For the text-containing cell, return its midpoint in [x, y] coordinate format. 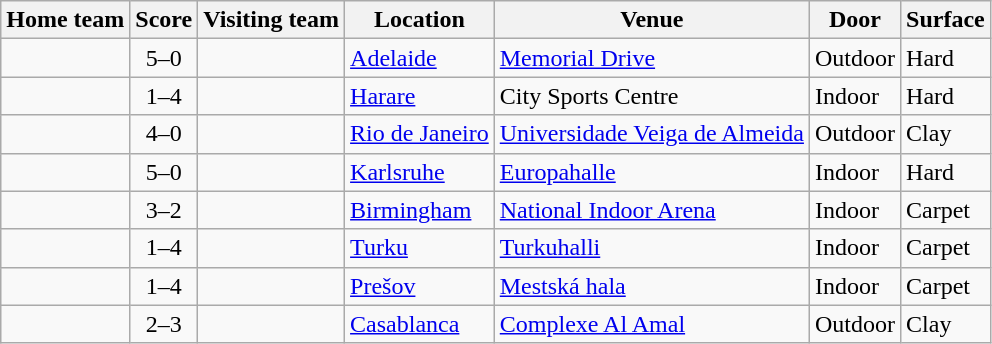
3–2 [164, 210]
Visiting team [272, 20]
Harare [420, 96]
4–0 [164, 134]
Turkuhalli [652, 248]
Adelaide [420, 58]
Score [164, 20]
Casablanca [420, 324]
Complexe Al Amal [652, 324]
City Sports Centre [652, 96]
Turku [420, 248]
2–3 [164, 324]
Prešov [420, 286]
Venue [652, 20]
Birmingham [420, 210]
Location [420, 20]
Door [854, 20]
Rio de Janeiro [420, 134]
Europahalle [652, 172]
Mestská hala [652, 286]
Universidade Veiga de Almeida [652, 134]
Surface [946, 20]
Karlsruhe [420, 172]
Home team [66, 20]
Memorial Drive [652, 58]
National Indoor Arena [652, 210]
